Return the (x, y) coordinate for the center point of the cell that contains the specified text.  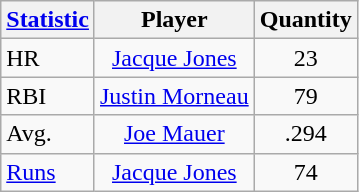
Runs (48, 172)
Player (174, 20)
Avg. (48, 134)
74 (306, 172)
Statistic (48, 20)
RBI (48, 96)
Quantity (306, 20)
Joe Mauer (174, 134)
.294 (306, 134)
23 (306, 58)
HR (48, 58)
79 (306, 96)
Justin Morneau (174, 96)
